From the cell containing the given text, extract its center point as (X, Y) coordinate. 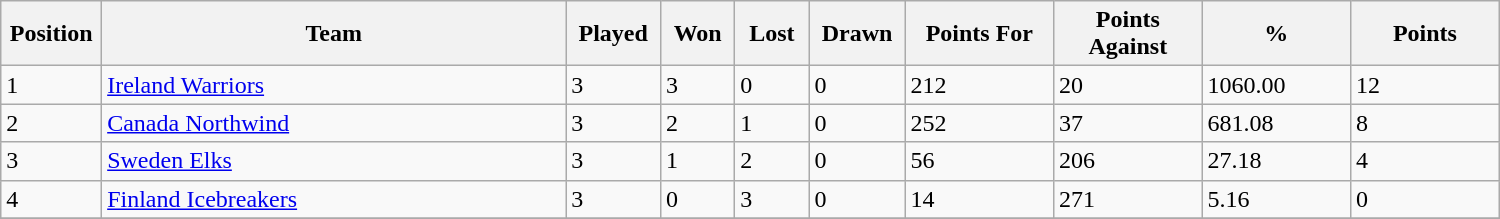
Finland Icebreakers (334, 199)
Team (334, 34)
Lost (772, 34)
1060.00 (1276, 85)
14 (979, 199)
37 (1128, 123)
Ireland Warriors (334, 85)
681.08 (1276, 123)
56 (979, 161)
Position (52, 34)
Points For (979, 34)
Drawn (857, 34)
% (1276, 34)
20 (1128, 85)
27.18 (1276, 161)
Points Against (1128, 34)
8 (1426, 123)
Won (698, 34)
Played (614, 34)
212 (979, 85)
12 (1426, 85)
Points (1426, 34)
252 (979, 123)
271 (1128, 199)
Canada Northwind (334, 123)
5.16 (1276, 199)
Sweden Elks (334, 161)
206 (1128, 161)
